Extract the [X, Y] coordinate from the center of the cell holding the provided text.  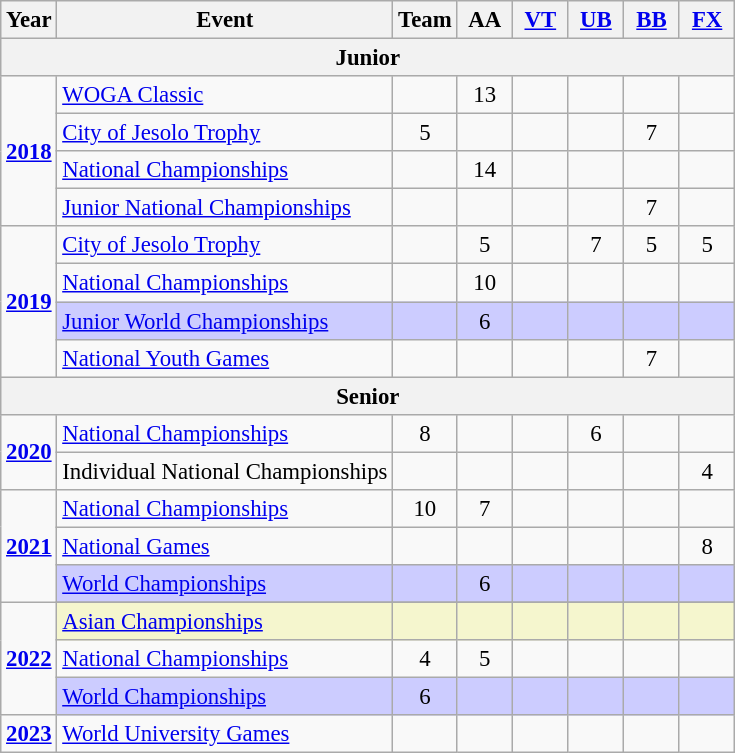
2021 [29, 546]
Senior [368, 396]
Junior National Championships [225, 208]
VT [541, 20]
Year [29, 20]
WOGA Classic [225, 95]
Junior [368, 58]
National Games [225, 546]
14 [485, 170]
UB [596, 20]
Event [225, 20]
BB [652, 20]
2023 [29, 734]
Team [425, 20]
13 [485, 95]
2019 [29, 301]
World University Games [225, 734]
2022 [29, 658]
FX [707, 20]
Junior World Championships [225, 321]
Asian Championships [225, 621]
2020 [29, 452]
AA [485, 20]
National Youth Games [225, 358]
Individual National Championships [225, 471]
2018 [29, 151]
